Extract the (x, y) coordinate from the center of the cell holding the provided text.  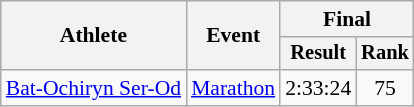
Athlete (94, 36)
Bat-Ochiryn Ser-Od (94, 88)
Rank (385, 54)
Marathon (233, 88)
Final (347, 19)
2:33:24 (318, 88)
Result (318, 54)
75 (385, 88)
Event (233, 36)
